Provide the (x, y) coordinate of the cell's center where the given text is located.  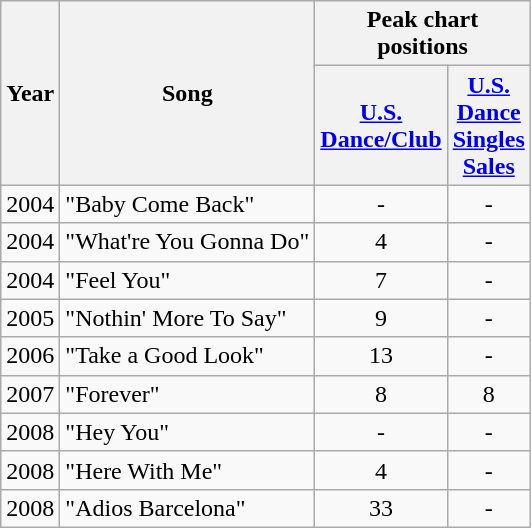
9 (381, 318)
U.S. Dance/Club (381, 126)
2007 (30, 394)
"Feel You" (188, 280)
Year (30, 93)
U.S. Dance Singles Sales (488, 126)
7 (381, 280)
2005 (30, 318)
13 (381, 356)
"Forever" (188, 394)
Peak chart positions (423, 34)
2006 (30, 356)
"Adios Barcelona" (188, 508)
33 (381, 508)
Song (188, 93)
"Take a Good Look" (188, 356)
"Hey You" (188, 432)
"Baby Come Back" (188, 204)
"Nothin' More To Say" (188, 318)
"Here With Me" (188, 470)
"What're You Gonna Do" (188, 242)
